Return (x, y) of the center of cell containing provided text 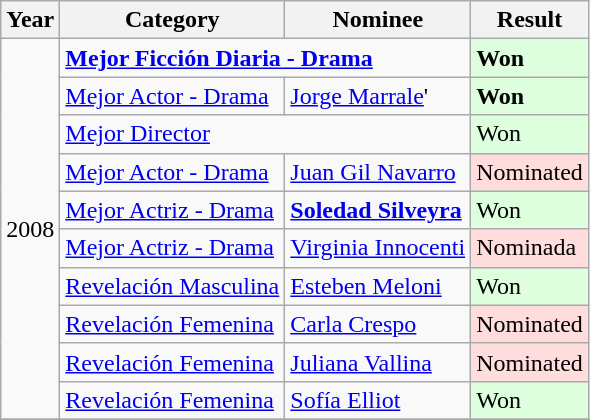
Carla Crespo (378, 324)
Juliana Vallina (378, 362)
Juan Gil Navarro (378, 172)
Virginia Innocenti (378, 248)
2008 (30, 230)
Revelación Masculina (172, 286)
Esteben Meloni (378, 286)
Sofía Elliot (378, 400)
Nominada (530, 248)
Result (530, 20)
Category (172, 20)
Mejor Ficción Diaria - Drama (266, 58)
Mejor Director (266, 134)
Year (30, 20)
Nominee (378, 20)
Soledad Silveyra (378, 210)
Jorge Marrale' (378, 96)
